Identify which cell holds the provided text, then report its [X, Y] central coordinate. 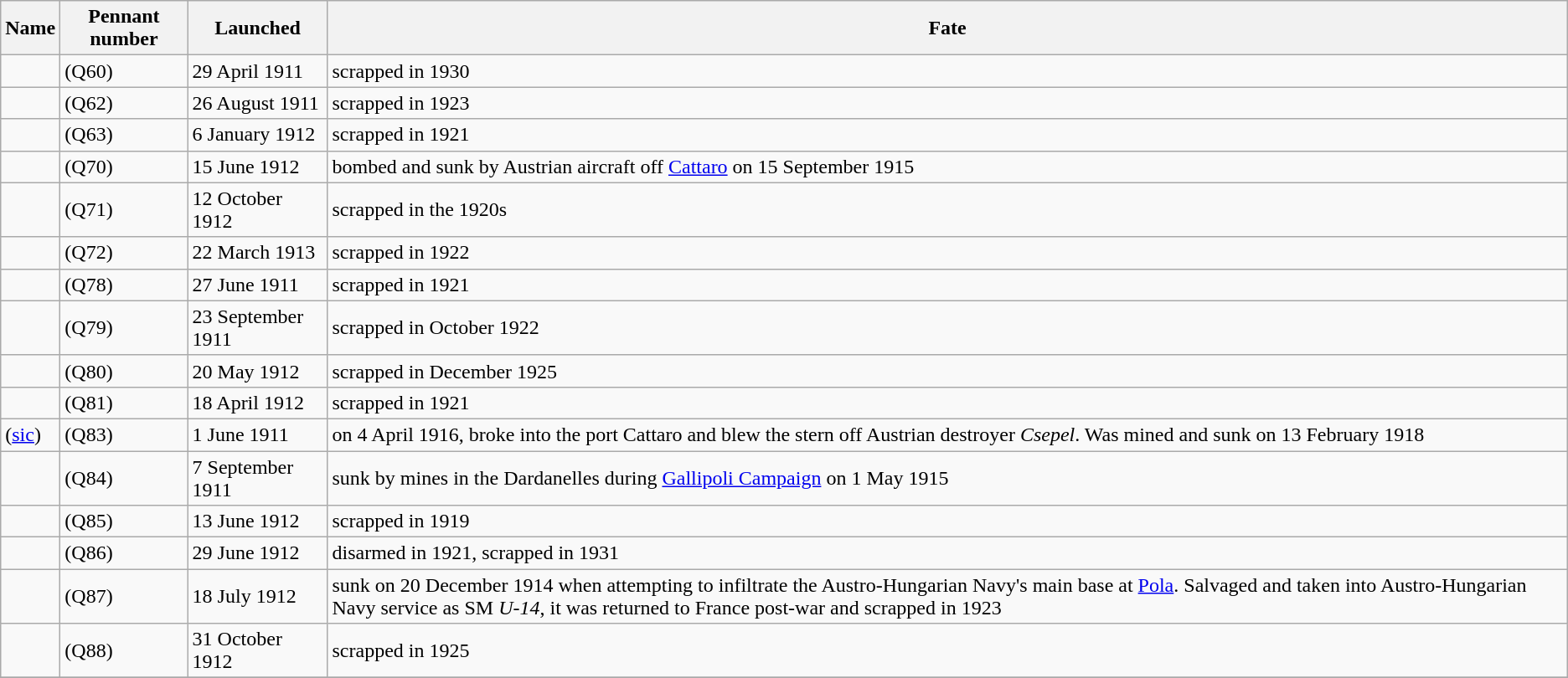
Pennant number [124, 28]
29 June 1912 [258, 553]
(Q84) [124, 477]
(Q83) [124, 434]
(Q81) [124, 403]
20 May 1912 [258, 371]
15 June 1912 [258, 167]
(sic) [30, 434]
7 September 1911 [258, 477]
(Q60) [124, 71]
scrapped in 1923 [947, 103]
scrapped in December 1925 [947, 371]
12 October 1912 [258, 209]
bombed and sunk by Austrian aircraft off Cattaro on 15 September 1915 [947, 167]
scrapped in 1919 [947, 521]
(Q88) [124, 651]
(Q72) [124, 253]
(Q85) [124, 521]
29 April 1911 [258, 71]
Fate [947, 28]
18 July 1912 [258, 596]
(Q71) [124, 209]
(Q80) [124, 371]
31 October 1912 [258, 651]
scrapped in 1925 [947, 651]
6 January 1912 [258, 135]
27 June 1911 [258, 285]
(Q86) [124, 553]
scrapped in 1922 [947, 253]
(Q70) [124, 167]
(Q79) [124, 328]
(Q63) [124, 135]
(Q78) [124, 285]
scrapped in the 1920s [947, 209]
1 June 1911 [258, 434]
(Q87) [124, 596]
18 April 1912 [258, 403]
disarmed in 1921, scrapped in 1931 [947, 553]
Launched [258, 28]
sunk by mines in the Dardanelles during Gallipoli Campaign on 1 May 1915 [947, 477]
13 June 1912 [258, 521]
on 4 April 1916, broke into the port Cattaro and blew the stern off Austrian destroyer Csepel. Was mined and sunk on 13 February 1918 [947, 434]
scrapped in 1930 [947, 71]
(Q62) [124, 103]
23 September 1911 [258, 328]
26 August 1911 [258, 103]
22 March 1913 [258, 253]
scrapped in October 1922 [947, 328]
Name [30, 28]
